From the cell containing the given text, extract its center point as [x, y] coordinate. 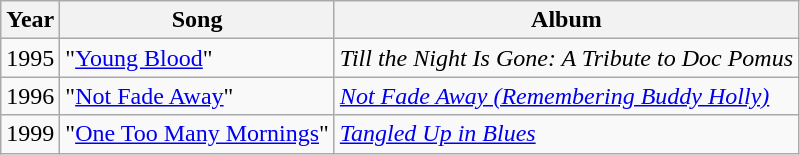
Not Fade Away (Remembering Buddy Holly) [566, 96]
"One Too Many Mornings" [198, 134]
Song [198, 20]
1999 [30, 134]
Album [566, 20]
Tangled Up in Blues [566, 134]
1995 [30, 58]
"Young Blood" [198, 58]
"Not Fade Away" [198, 96]
Till the Night Is Gone: A Tribute to Doc Pomus [566, 58]
Year [30, 20]
1996 [30, 96]
